Provide the [x, y] coordinate of the cell's center where the given text is located.  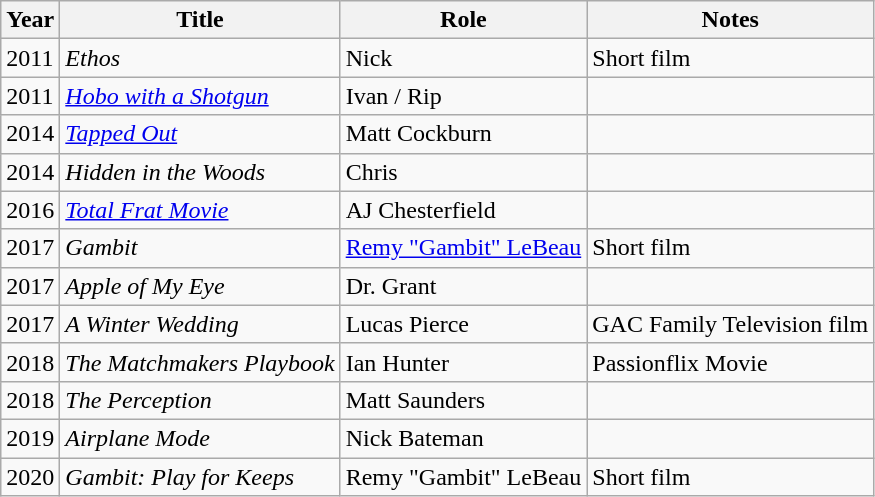
Title [200, 20]
Chris [464, 172]
2020 [30, 477]
Nick Bateman [464, 438]
GAC Family Television film [730, 324]
Hobo with a Shotgun [200, 96]
Year [30, 20]
Airplane Mode [200, 438]
AJ Chesterfield [464, 210]
Apple of My Eye [200, 286]
Ian Hunter [464, 362]
Ivan / Rip [464, 96]
Nick [464, 58]
A Winter Wedding [200, 324]
Notes [730, 20]
Hidden in the Woods [200, 172]
Matt Cockburn [464, 134]
Gambit: Play for Keeps [200, 477]
The Perception [200, 400]
2019 [30, 438]
Matt Saunders [464, 400]
Tapped Out [200, 134]
Passionflix Movie [730, 362]
Dr. Grant [464, 286]
2016 [30, 210]
Gambit [200, 248]
Total Frat Movie [200, 210]
Lucas Pierce [464, 324]
Ethos [200, 58]
The Matchmakers Playbook [200, 362]
Role [464, 20]
